Identify which cell holds the provided text, then report its (X, Y) central coordinate. 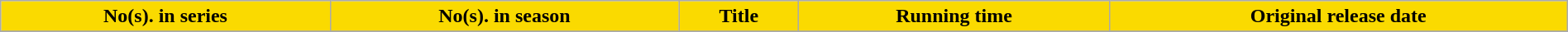
Running time (954, 16)
Title (739, 16)
Original release date (1338, 16)
No(s). in series (165, 16)
No(s). in season (504, 16)
